Capture the cell that displays the provided text and extract its [X, Y] central coordinate. 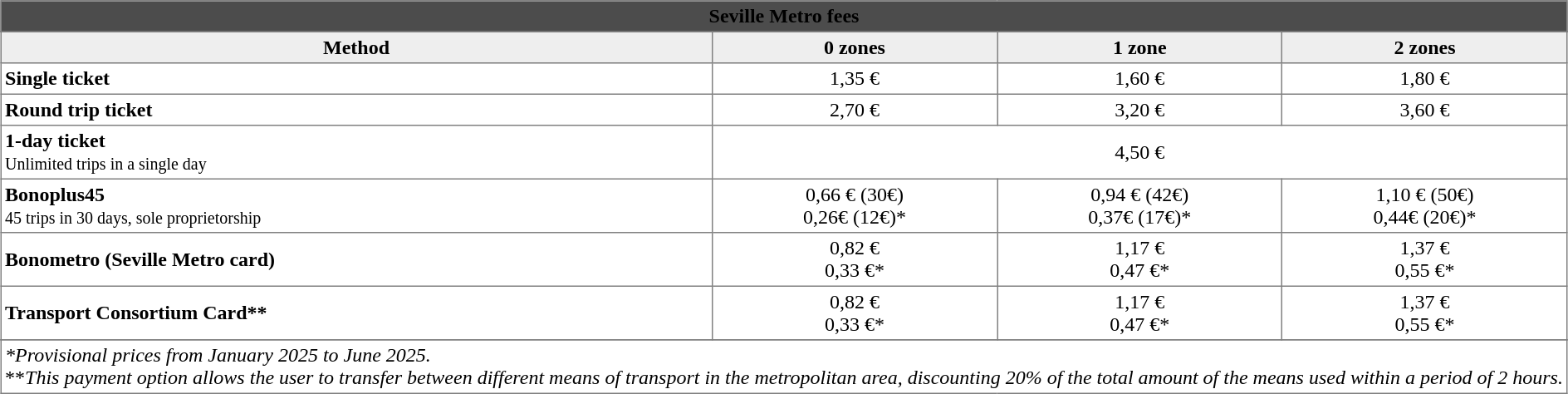
3,60 € [1425, 110]
0 zones [854, 47]
Single ticket [356, 79]
1,60 € [1139, 79]
1,80 € [1425, 79]
3,20 € [1139, 110]
Transport Consortium Card** [356, 313]
1-day ticketUnlimited trips in a single day [356, 152]
1,35 € [854, 79]
Seville Metro fees [784, 17]
0,66 € (30€)0,26€ (12€)* [854, 205]
Bonoplus4545 trips in 30 days, sole proprietorship [356, 205]
1 zone [1139, 47]
4,50 € [1139, 152]
2 zones [1425, 47]
Bonometro (Seville Metro card) [356, 259]
0,94 € (42€)0,37€ (17€)* [1139, 205]
Round trip ticket [356, 110]
Method [356, 47]
1,10 € (50€)0,44€ (20€)* [1425, 205]
2,70 € [854, 110]
